For the text-containing cell, return its midpoint in [X, Y] coordinate format. 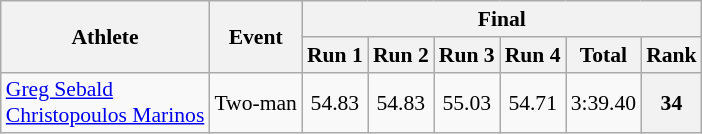
Final [502, 19]
Rank [672, 55]
34 [672, 102]
Run 2 [401, 55]
Athlete [106, 36]
Total [604, 55]
Two-man [256, 102]
Run 1 [335, 55]
Run 3 [467, 55]
Greg SebaldChristopoulos Marinos [106, 102]
55.03 [467, 102]
3:39.40 [604, 102]
Run 4 [533, 55]
Event [256, 36]
54.71 [533, 102]
